Search for the cell housing the specified text and yield its (x, y) center coordinate. 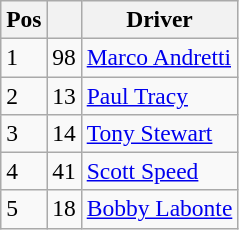
Scott Speed (159, 171)
13 (64, 95)
Driver (159, 19)
18 (64, 209)
98 (64, 57)
Marco Andretti (159, 57)
1 (24, 57)
5 (24, 209)
Paul Tracy (159, 95)
Pos (24, 19)
2 (24, 95)
Tony Stewart (159, 133)
3 (24, 133)
14 (64, 133)
Bobby Labonte (159, 209)
41 (64, 171)
4 (24, 171)
